Detect which cell encompasses the target text, then output its [X, Y] center coordinate. 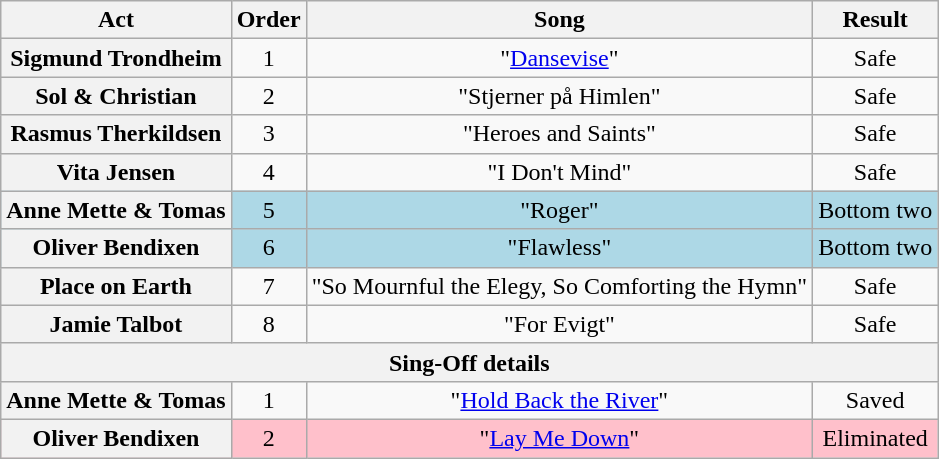
"Heroes and Saints" [559, 134]
Sol & Christian [116, 96]
Vita Jensen [116, 172]
Saved [876, 400]
Sing-Off details [470, 362]
"Roger" [559, 210]
8 [268, 324]
6 [268, 248]
"So Mournful the Elegy, So Comforting the Hymn" [559, 286]
Result [876, 20]
Song [559, 20]
"I Don't Mind" [559, 172]
Jamie Talbot [116, 324]
4 [268, 172]
Rasmus Therkildsen [116, 134]
"Hold Back the River" [559, 400]
Place on Earth [116, 286]
5 [268, 210]
"For Evigt" [559, 324]
"Stjerner på Himlen" [559, 96]
Eliminated [876, 438]
7 [268, 286]
3 [268, 134]
"Dansevise" [559, 58]
"Lay Me Down" [559, 438]
Order [268, 20]
Sigmund Trondheim [116, 58]
"Flawless" [559, 248]
Act [116, 20]
